Detect which cell encompasses the target text, then output its (x, y) center coordinate. 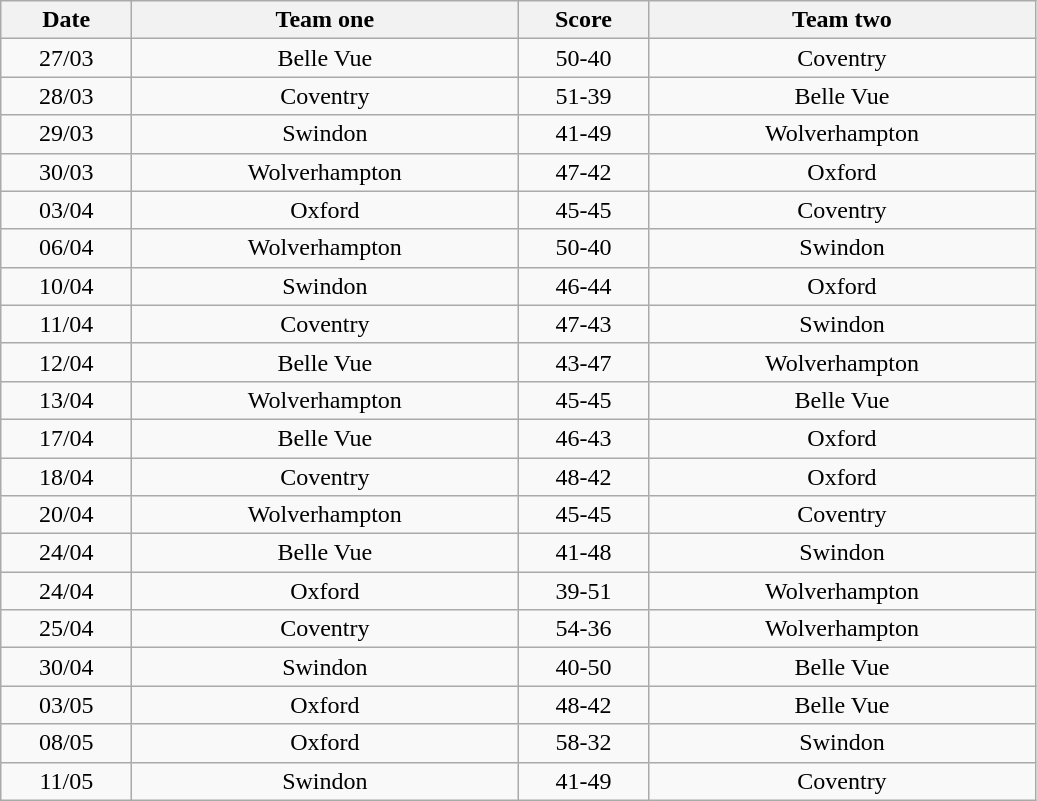
47-42 (584, 172)
13/04 (66, 400)
03/04 (66, 210)
20/04 (66, 515)
12/04 (66, 362)
29/03 (66, 134)
18/04 (66, 477)
46-44 (584, 286)
17/04 (66, 438)
08/05 (66, 743)
47-43 (584, 324)
40-50 (584, 667)
Date (66, 20)
25/04 (66, 629)
Score (584, 20)
51-39 (584, 96)
Team two (842, 20)
11/04 (66, 324)
03/05 (66, 705)
41-48 (584, 553)
54-36 (584, 629)
30/03 (66, 172)
27/03 (66, 58)
39-51 (584, 591)
Team one (325, 20)
06/04 (66, 248)
10/04 (66, 286)
11/05 (66, 781)
43-47 (584, 362)
46-43 (584, 438)
28/03 (66, 96)
58-32 (584, 743)
30/04 (66, 667)
